Find where the given text appears and provide that cell's center as (x, y) coordinate. 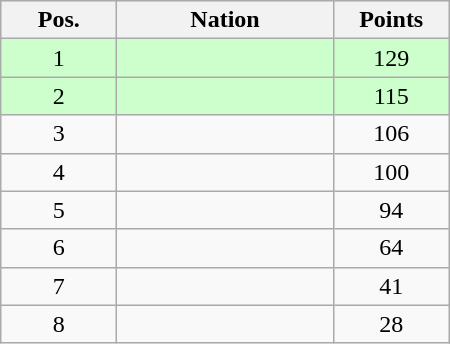
100 (391, 172)
129 (391, 58)
2 (59, 96)
28 (391, 324)
Pos. (59, 20)
7 (59, 286)
Nation (225, 20)
6 (59, 248)
115 (391, 96)
5 (59, 210)
3 (59, 134)
Points (391, 20)
64 (391, 248)
41 (391, 286)
8 (59, 324)
106 (391, 134)
4 (59, 172)
94 (391, 210)
1 (59, 58)
